For the text-containing cell, return its midpoint in [x, y] coordinate format. 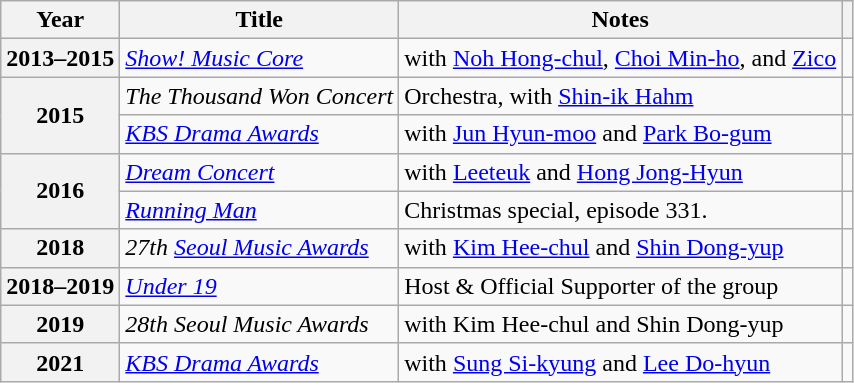
with Jun Hyun-moo and Park Bo-gum [620, 134]
2019 [60, 324]
with Leeteuk and Hong Jong-Hyun [620, 172]
2013–2015 [60, 58]
2021 [60, 362]
2015 [60, 115]
Running Man [260, 210]
Under 19 [260, 286]
2016 [60, 191]
Title [260, 20]
with Sung Si-kyung and Lee Do-hyun [620, 362]
28th Seoul Music Awards [260, 324]
with Noh Hong-chul, Choi Min-ho, and Zico [620, 58]
Dream Concert [260, 172]
Notes [620, 20]
Christmas special, episode 331. [620, 210]
27th Seoul Music Awards [260, 248]
Host & Official Supporter of the group [620, 286]
Show! Music Core [260, 58]
Year [60, 20]
2018 [60, 248]
The Thousand Won Concert [260, 96]
Orchestra, with Shin-ik Hahm [620, 96]
2018–2019 [60, 286]
